Provide the (X, Y) coordinate of the cell's center where the given text is located.  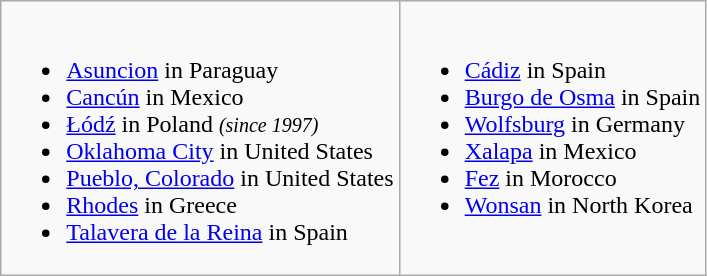
Cádiz in Spain Burgo de Osma in Spain Wolfsburg in Germany Xalapa in Mexico Fez in Morocco Wonsan in North Korea (552, 138)
